Extract the [x, y] coordinate from the center of the cell holding the provided text.  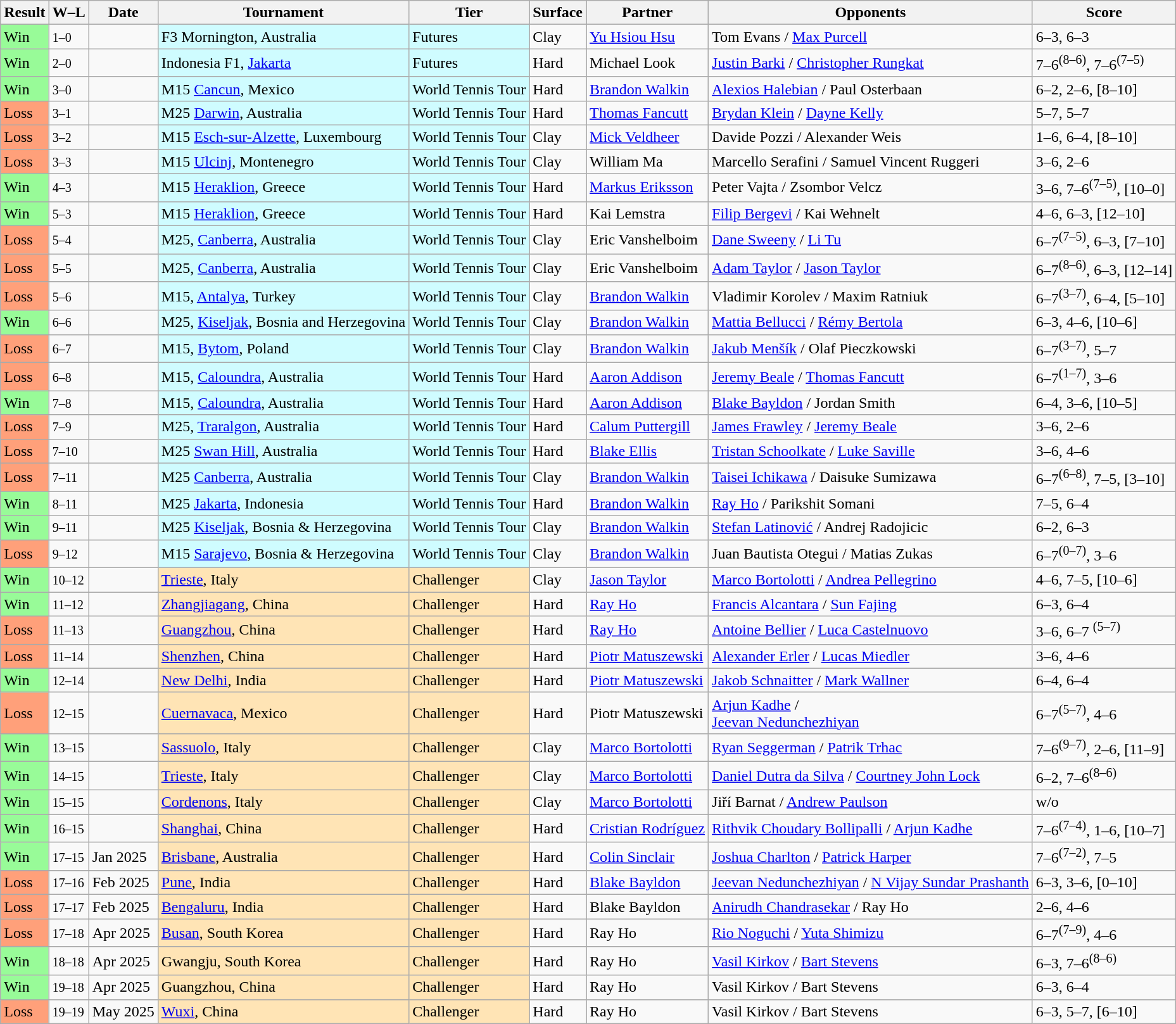
Adam Taylor / Jason Taylor [871, 269]
6–7(7–9), 4–6 [1104, 933]
James Frawley / Jeremy Beale [871, 427]
Rithvik Choudary Bollipalli / Arjun Kadhe [871, 828]
Jeevan Nedunchezhiyan / N Vijay Sundar Prashanth [871, 883]
2–0 [68, 63]
6–7(3–7), 6–4, [5–10] [1104, 296]
Blake Ellis [647, 451]
6–7 [68, 348]
6–4, 6–4 [1104, 680]
6–3, 4–6, [10–6] [1104, 322]
Davide Pozzi / Alexander Weis [871, 137]
Zhangjiagang, China [283, 604]
4–6, 7–5, [10–6] [1104, 580]
Antoine Bellier / Luca Castelnuovo [871, 631]
Tristan Schoolkate / Luke Saville [871, 451]
Arjun Kadhe / Jeevan Nedunchezhiyan [871, 713]
6–7(3–7), 5–7 [1104, 348]
Alexander Erler / Lucas Miedler [871, 656]
Cordenons, Italy [283, 802]
Tournament [283, 13]
Peter Vajta / Zsombor Velcz [871, 187]
7–9 [68, 427]
Rio Noguchi / Yuta Shimizu [871, 933]
Dane Sweeny / Li Tu [871, 239]
Jakob Schnaitter / Mark Wallner [871, 680]
6–3, 3–6, [0–10] [1104, 883]
Cristian Rodríguez [647, 828]
M15 Ulcinj, Montenegro [283, 161]
2–6, 4–6 [1104, 907]
Markus Eriksson [647, 187]
M25 Kiseljak, Bosnia & Herzegovina [283, 528]
7–6(7–4), 1–6, [10–7] [1104, 828]
M15 Cancun, Mexico [283, 89]
7–10 [68, 451]
19–18 [68, 987]
18–18 [68, 961]
Brisbane, Australia [283, 856]
Brydan Klein / Dayne Kelly [871, 113]
11–12 [68, 604]
Jiří Barnat / Andrew Paulson [871, 802]
3–3 [68, 161]
Shenzhen, China [283, 656]
Francis Alcantara / Sun Fajing [871, 604]
6–2, 2–6, [8–10] [1104, 89]
Jan 2025 [123, 856]
W–L [68, 13]
Cuernavaca, Mexico [283, 713]
Filip Bergevi / Kai Wehnelt [871, 213]
6–4, 3–6, [10–5] [1104, 403]
Sassuolo, Italy [283, 747]
8–11 [68, 503]
6–7(8–6), 6–3, [12–14] [1104, 269]
Marcello Serafini / Samuel Vincent Ruggeri [871, 161]
Indonesia F1, Jakarta [283, 63]
Yu Hsiou Hsu [647, 37]
4–6, 6–3, [12–10] [1104, 213]
15–15 [68, 802]
1–0 [68, 37]
10–12 [68, 580]
3–1 [68, 113]
7–6(9–7), 2–6, [11–9] [1104, 747]
17–18 [68, 933]
Opponents [871, 13]
New Delhi, India [283, 680]
Vladimir Korolev / Maxim Ratniuk [871, 296]
6–2, 6–3 [1104, 528]
Wuxi, China [283, 1011]
Colin Sinclair [647, 856]
Surface [558, 13]
17–15 [68, 856]
Jeremy Beale / Thomas Fancutt [871, 377]
17–16 [68, 883]
7–6(8–6), 7–6(7–5) [1104, 63]
May 2025 [123, 1011]
M15 Esch-sur-Alzette, Luxembourg [283, 137]
6–8 [68, 377]
M25, Kiseljak, Bosnia and Herzegovina [283, 322]
6–7(7–5), 6–3, [7–10] [1104, 239]
5–7, 5–7 [1104, 113]
Joshua Charlton / Patrick Harper [871, 856]
13–15 [68, 747]
Tom Evans / Max Purcell [871, 37]
Jason Taylor [647, 580]
3–6, 6–7 (5–7) [1104, 631]
17–17 [68, 907]
Tier [469, 13]
M25 Canberra, Australia [283, 477]
5–5 [68, 269]
Thomas Fancutt [647, 113]
Busan, South Korea [283, 933]
M25, Traralgon, Australia [283, 427]
Partner [647, 13]
Justin Barki / Christopher Rungkat [871, 63]
Juan Bautista Otegui / Matias Zukas [871, 553]
6–7(5–7), 4–6 [1104, 713]
Bengaluru, India [283, 907]
3–2 [68, 137]
Alexios Halebian / Paul Osterbaan [871, 89]
3–6, 7–6(7–5), [10–0] [1104, 187]
Mick Veldheer [647, 137]
6–7(6–8), 7–5, [3–10] [1104, 477]
Ryan Seggerman / Patrik Trhac [871, 747]
M25 Jakarta, Indonesia [283, 503]
Mattia Bellucci / Rémy Bertola [871, 322]
F3 Mornington, Australia [283, 37]
3–0 [68, 89]
4–3 [68, 187]
Michael Look [647, 63]
Anirudh Chandrasekar / Ray Ho [871, 907]
9–11 [68, 528]
12–14 [68, 680]
11–13 [68, 631]
Result [25, 13]
12–15 [68, 713]
M15 Sarajevo, Bosnia & Herzegovina [283, 553]
William Ma [647, 161]
Calum Puttergill [647, 427]
Score [1104, 13]
Gwangju, South Korea [283, 961]
6–6 [68, 322]
6–7(0–7), 3–6 [1104, 553]
Stefan Latinović / Andrej Radojicic [871, 528]
Ray Ho / Parikshit Somani [871, 503]
9–12 [68, 553]
Blake Bayldon / Jordan Smith [871, 403]
6–3, 6–3 [1104, 37]
6–7(1–7), 3–6 [1104, 377]
7–6(7–2), 7–5 [1104, 856]
5–4 [68, 239]
Jakub Menšík / Olaf Pieczkowski [871, 348]
11–14 [68, 656]
6–3, 7–6(8–6) [1104, 961]
Date [123, 13]
5–3 [68, 213]
1–6, 6–4, [8–10] [1104, 137]
Marco Bortolotti / Andrea Pellegrino [871, 580]
Daniel Dutra da Silva / Courtney John Lock [871, 776]
M25 Swan Hill, Australia [283, 451]
7–8 [68, 403]
7–5, 6–4 [1104, 503]
Kai Lemstra [647, 213]
19–19 [68, 1011]
M15, Antalya, Turkey [283, 296]
14–15 [68, 776]
M15, Bytom, Poland [283, 348]
Pune, India [283, 883]
Taisei Ichikawa / Daisuke Sumizawa [871, 477]
w/o [1104, 802]
M25 Darwin, Australia [283, 113]
16–15 [68, 828]
6–2, 7–6(8–6) [1104, 776]
7–11 [68, 477]
Shanghai, China [283, 828]
6–3, 5–7, [6–10] [1104, 1011]
5–6 [68, 296]
